Scan for the cell matching the given text and deliver its (x, y) coordinate at center. 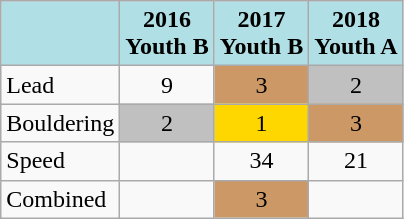
Bouldering (60, 123)
1 (261, 123)
2018Youth A (356, 34)
34 (261, 161)
21 (356, 161)
2017Youth B (261, 34)
Combined (60, 199)
Speed (60, 161)
9 (167, 85)
Lead (60, 85)
2016Youth B (167, 34)
